Pinpoint the cell where the given text exists, returning its [X, Y] midpoint coordinate. 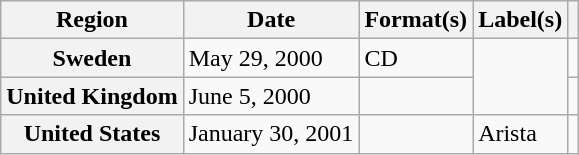
United States [92, 134]
Label(s) [520, 20]
Sweden [92, 58]
May 29, 2000 [271, 58]
CD [416, 58]
Format(s) [416, 20]
Region [92, 20]
United Kingdom [92, 96]
June 5, 2000 [271, 96]
Date [271, 20]
January 30, 2001 [271, 134]
Arista [520, 134]
